Identify which cell holds the provided text, then report its (X, Y) central coordinate. 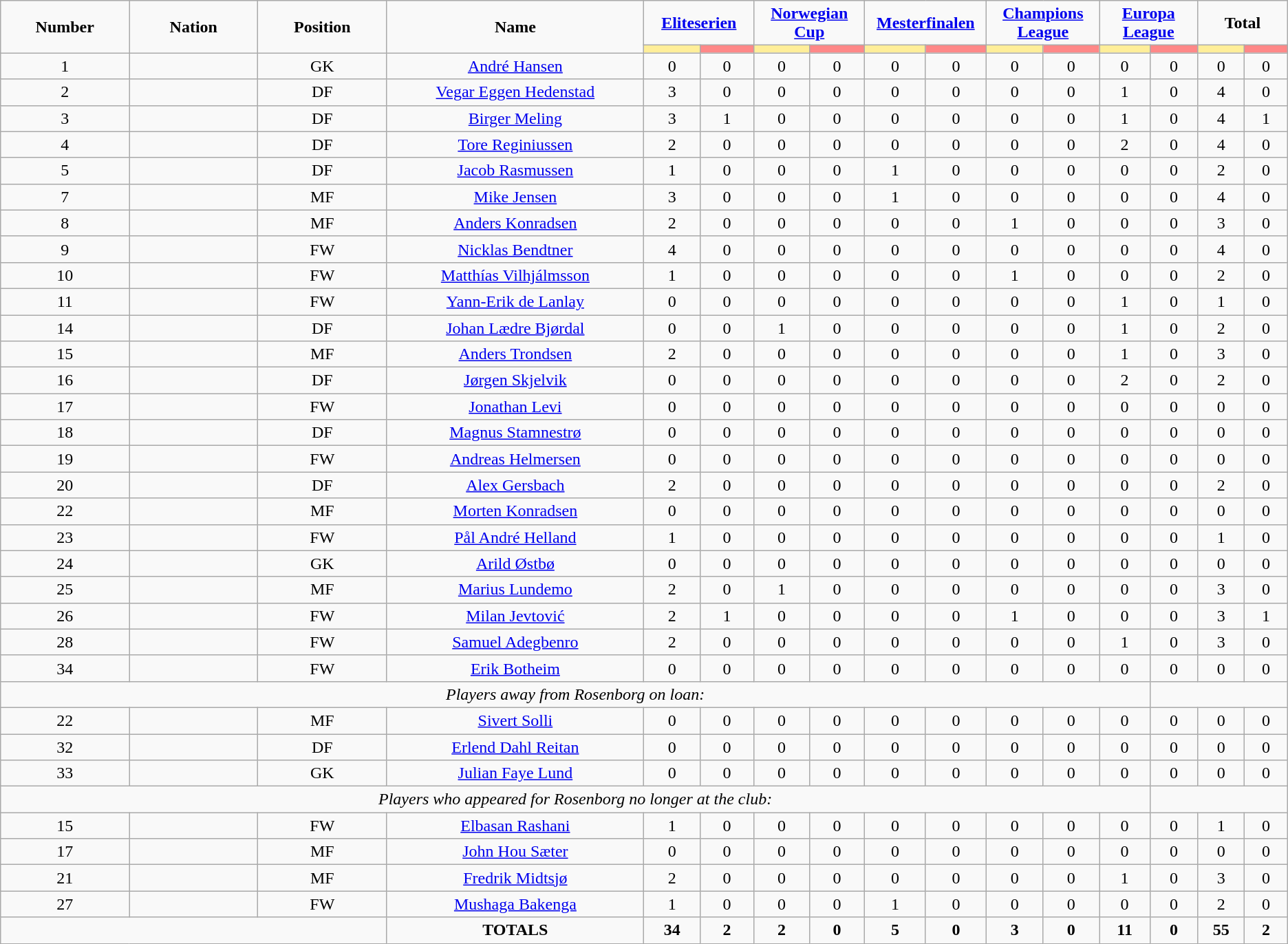
Jørgen Skjelvik (515, 380)
Arild Østbø (515, 564)
Total (1243, 23)
18 (65, 433)
Julian Faye Lund (515, 773)
33 (65, 773)
Anders Trondsen (515, 354)
Pål André Helland (515, 537)
7 (65, 197)
55 (1221, 930)
Milan Jevtović (515, 616)
9 (65, 249)
24 (65, 564)
Nicklas Bendtner (515, 249)
27 (65, 904)
Morten Konradsen (515, 511)
10 (65, 275)
Yann-Erik de Lanlay (515, 301)
Name (515, 27)
Norwegian Cup (809, 23)
25 (65, 590)
Jacob Rasmussen (515, 171)
26 (65, 616)
Eliteserien (699, 23)
Anders Konradsen (515, 223)
32 (65, 747)
Alex Gersbach (515, 485)
Position (322, 27)
Nation (194, 27)
28 (65, 642)
Matthías Vilhjálmsson (515, 275)
Erik Botheim (515, 668)
Birger Meling (515, 118)
Champions League (1043, 23)
Fredrik Midtsjø (515, 878)
16 (65, 380)
19 (65, 459)
23 (65, 537)
20 (65, 485)
Jonathan Levi (515, 407)
Samuel Adegbenro (515, 642)
Magnus Stamnestrø (515, 433)
Mushaga Bakenga (515, 904)
Elbasan Rashani (515, 826)
Players who appeared for Rosenborg no longer at the club: (575, 800)
14 (65, 328)
TOTALS (515, 930)
Players away from Rosenborg on loan: (575, 694)
Tore Reginiussen (515, 144)
Europa League (1149, 23)
Johan Lædre Bjørdal (515, 328)
Marius Lundemo (515, 590)
Number (65, 27)
Mesterfinalen (926, 23)
Vegar Eggen Hedenstad (515, 92)
Erlend Dahl Reitan (515, 747)
21 (65, 878)
André Hansen (515, 66)
Andreas Helmersen (515, 459)
Sivert Solli (515, 720)
John Hou Sæter (515, 852)
8 (65, 223)
Mike Jensen (515, 197)
